Output the [x, y] coordinate of the center of the cell containing the given text.  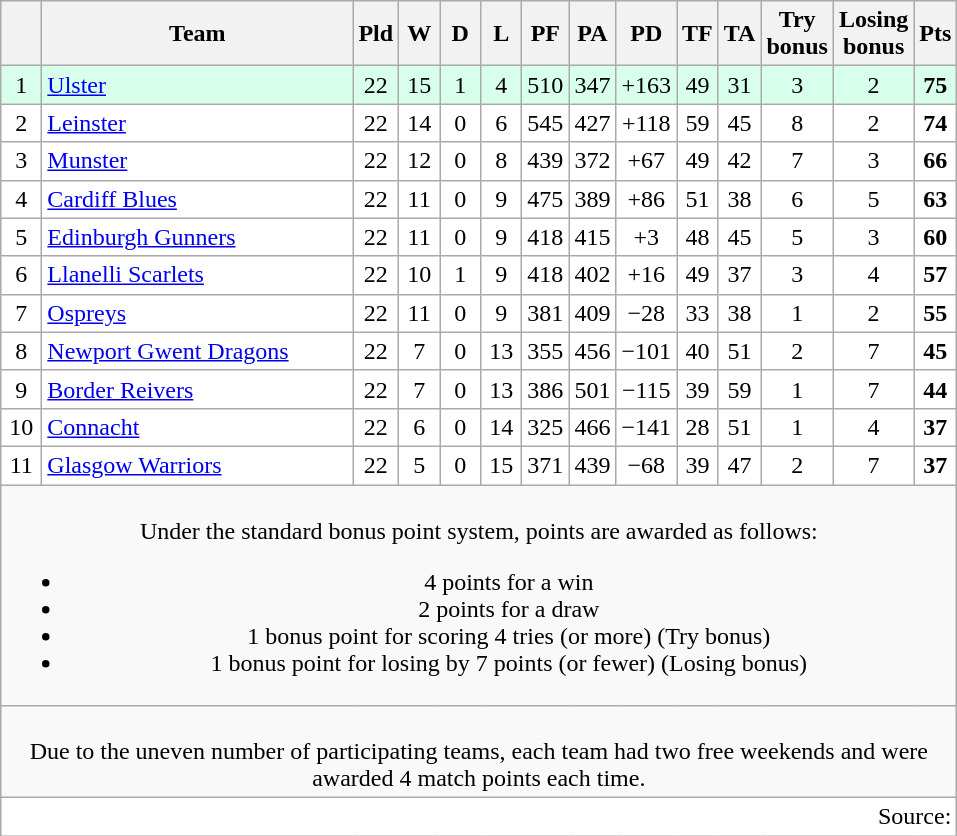
402 [592, 275]
Edinburgh Gunners [198, 237]
66 [936, 161]
33 [698, 313]
+16 [646, 275]
Cardiff Blues [198, 199]
Pld [376, 34]
Newport Gwent Dragons [198, 351]
48 [698, 237]
PF [546, 34]
−115 [646, 389]
28 [698, 427]
12 [420, 161]
55 [936, 313]
TA [740, 34]
PD [646, 34]
545 [546, 123]
+163 [646, 85]
501 [592, 389]
Border Reivers [198, 389]
409 [592, 313]
40 [698, 351]
31 [740, 85]
42 [740, 161]
TF [698, 34]
Try bonus [797, 34]
510 [546, 85]
−141 [646, 427]
372 [592, 161]
325 [546, 427]
+86 [646, 199]
75 [936, 85]
D [460, 34]
−101 [646, 351]
Losing bonus [873, 34]
Team [198, 34]
L [502, 34]
Ulster [198, 85]
Pts [936, 34]
Munster [198, 161]
Connacht [198, 427]
371 [546, 465]
74 [936, 123]
Ospreys [198, 313]
355 [546, 351]
475 [546, 199]
389 [592, 199]
456 [592, 351]
386 [546, 389]
57 [936, 275]
60 [936, 237]
415 [592, 237]
W [420, 34]
+3 [646, 237]
−28 [646, 313]
47 [740, 465]
Llanelli Scarlets [198, 275]
Due to the uneven number of participating teams, each team had two free weekends and were awarded 4 match points each time. [479, 752]
+118 [646, 123]
Leinster [198, 123]
Source: [479, 817]
44 [936, 389]
347 [592, 85]
381 [546, 313]
466 [592, 427]
−68 [646, 465]
PA [592, 34]
63 [936, 199]
+67 [646, 161]
427 [592, 123]
Glasgow Warriors [198, 465]
